Scan for the cell matching the given text and deliver its [X, Y] coordinate at center. 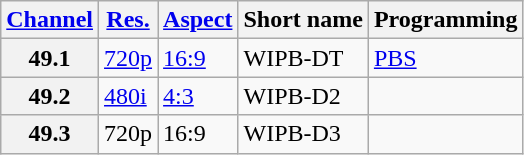
Aspect [198, 20]
Channel [50, 20]
49.3 [50, 134]
49.2 [50, 96]
Res. [128, 20]
Programming [446, 20]
PBS [446, 58]
WIPB-DT [303, 58]
4:3 [198, 96]
Short name [303, 20]
WIPB-D2 [303, 96]
49.1 [50, 58]
480i [128, 96]
WIPB-D3 [303, 134]
